Output the [X, Y] coordinate of the center of the cell containing the given text.  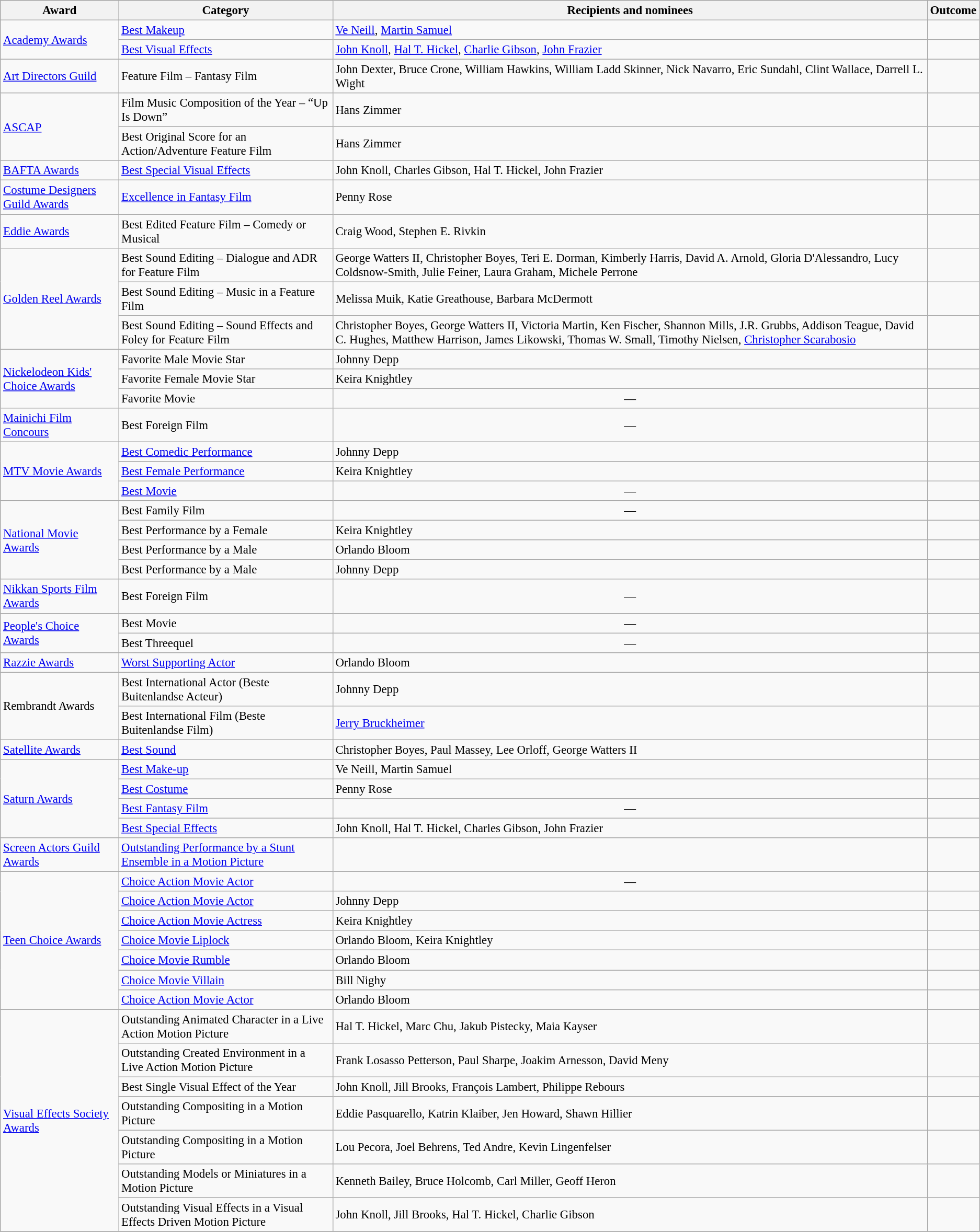
Best Single Visual Effect of the Year [226, 1087]
Recipients and nominees [630, 10]
Bill Nighy [630, 980]
Best Comedic Performance [226, 452]
Nikkan Sports Film Awards [60, 597]
John Knoll, Hal T. Hickel, Charlie Gibson, John Frazier [630, 50]
Best International Film (Beste Buitenlandse Film) [226, 723]
Best Sound Editing – Sound Effects and Foley for Feature Film [226, 332]
National Movie Awards [60, 540]
Melissa Muik, Katie Greathouse, Barbara McDermott [630, 299]
Golden Reel Awards [60, 298]
Satellite Awards [60, 750]
Craig Wood, Stephen E. Rivkin [630, 231]
Frank Losasso Petterson, Paul Sharpe, Joakim Arnesson, David Meny [630, 1060]
Outstanding Animated Character in a Live Action Motion Picture [226, 1027]
BAFTA Awards [60, 171]
Best Sound Editing – Dialogue and ADR for Feature Film [226, 264]
Category [226, 10]
Lou Pecora, Joel Behrens, Ted Andre, Kevin Lingenfelser [630, 1147]
John Knoll, Jill Brooks, François Lambert, Philippe Rebours [630, 1087]
Best Performance by a Female [226, 531]
Hal T. Hickel, Marc Chu, Jakub Pistecky, Maia Kayser [630, 1027]
Award [60, 10]
Best Special Effects [226, 828]
John Knoll, Jill Brooks, Hal T. Hickel, Charlie Gibson [630, 1215]
MTV Movie Awards [60, 471]
Favorite Male Movie Star [226, 359]
Christopher Boyes, Paul Massey, Lee Orloff, George Watters II [630, 750]
John Knoll, Charles Gibson, Hal T. Hickel, John Frazier [630, 171]
Jerry Bruckheimer [630, 723]
ASCAP [60, 126]
Art Directors Guild [60, 76]
Razzie Awards [60, 662]
Best Original Score for an Action/Adventure Feature Film [226, 144]
Best Sound Editing – Music in a Feature Film [226, 299]
Outstanding Visual Effects in a Visual Effects Driven Motion Picture [226, 1215]
Best Threequel [226, 643]
Choice Action Movie Actress [226, 921]
Choice Movie Villain [226, 980]
John Dexter, Bruce Crone, William Hawkins, William Ladd Skinner, Nick Navarro, Eric Sundahl, Clint Wallace, Darrell L. Wight [630, 76]
Teen Choice Awards [60, 941]
Orlando Bloom, Keira Knightley [630, 940]
Costume Designers Guild Awards [60, 198]
Choice Movie Rumble [226, 960]
Outstanding Created Environment in a Live Action Motion Picture [226, 1060]
Academy Awards [60, 40]
Favorite Movie [226, 398]
Best International Actor (Beste Buitenlandse Acteur) [226, 689]
Best Costume [226, 789]
Best Family Film [226, 511]
Best Makeup [226, 30]
People's Choice Awards [60, 632]
Saturn Awards [60, 799]
Favorite Female Movie Star [226, 379]
Excellence in Fantasy Film [226, 198]
Outstanding Performance by a Stunt Ensemble in a Motion Picture [226, 855]
Best Edited Feature Film – Comedy or Musical [226, 231]
Best Special Visual Effects [226, 171]
Best Fantasy Film [226, 809]
Eddie Pasquarello, Katrin Klaiber, Jen Howard, Shawn Hillier [630, 1113]
Eddie Awards [60, 231]
Best Sound [226, 750]
Film Music Composition of the Year – “Up Is Down” [226, 110]
Kenneth Bailey, Bruce Holcomb, Carl Miller, Geoff Heron [630, 1181]
Choice Movie Liplock [226, 940]
Best Visual Effects [226, 50]
Rembrandt Awards [60, 706]
Best Make-up [226, 769]
Nickelodeon Kids' Choice Awards [60, 378]
Outstanding Models or Miniatures in a Motion Picture [226, 1181]
Visual Effects Society Awards [60, 1121]
Mainichi Film Concours [60, 425]
Outcome [953, 10]
Worst Supporting Actor [226, 662]
Best Female Performance [226, 471]
Screen Actors Guild Awards [60, 855]
Feature Film – Fantasy Film [226, 76]
John Knoll, Hal T. Hickel, Charles Gibson, John Frazier [630, 828]
